Return (X, Y) of the center of cell containing provided text 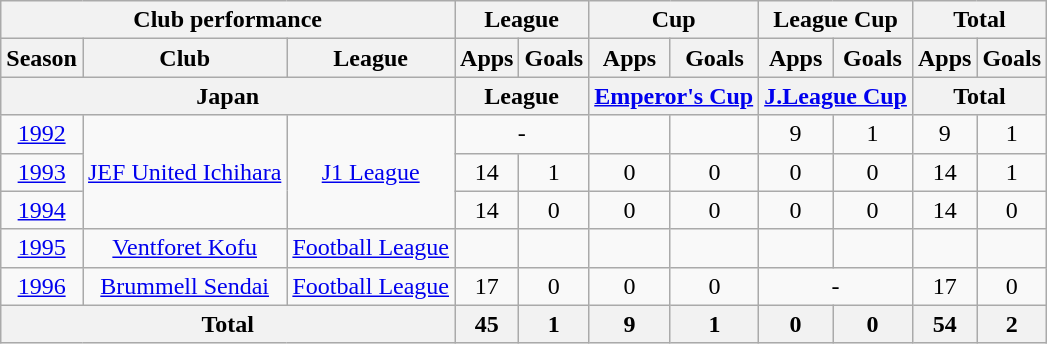
1992 (42, 134)
League Cup (836, 20)
Club performance (228, 20)
Season (42, 58)
1993 (42, 172)
Brummell Sendai (184, 286)
JEF United Ichihara (184, 172)
1996 (42, 286)
45 (487, 324)
Club (184, 58)
Cup (674, 20)
Ventforet Kofu (184, 248)
54 (944, 324)
1994 (42, 210)
Emperor's Cup (674, 96)
J.League Cup (836, 96)
1995 (42, 248)
2 (1012, 324)
Japan (228, 96)
J1 League (371, 172)
